Provide the (x, y) coordinate of the cell's center where the given text is located.  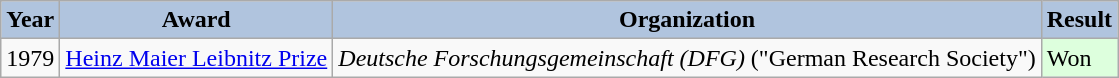
Deutsche Forschungsgemeinschaft (DFG) ("German Research Society") (687, 58)
Heinz Maier Leibnitz Prize (196, 58)
1979 (30, 58)
Result (1079, 20)
Year (30, 20)
Award (196, 20)
Organization (687, 20)
Won (1079, 58)
